For the text-containing cell, return its midpoint in [X, Y] coordinate format. 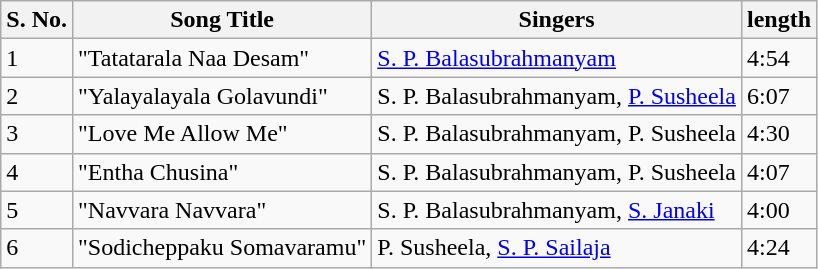
Song Title [222, 20]
S. No. [37, 20]
"Tatatarala Naa Desam" [222, 58]
"Yalayalayala Golavundi" [222, 96]
"Entha Chusina" [222, 172]
4:30 [778, 134]
4:24 [778, 248]
1 [37, 58]
"Sodicheppaku Somavaramu" [222, 248]
P. Susheela, S. P. Sailaja [557, 248]
Singers [557, 20]
"Love Me Allow Me" [222, 134]
S. P. Balasubrahmanyam, S. Janaki [557, 210]
length [778, 20]
"Navvara Navvara" [222, 210]
2 [37, 96]
4:00 [778, 210]
6 [37, 248]
4 [37, 172]
3 [37, 134]
5 [37, 210]
S. P. Balasubrahmanyam [557, 58]
4:54 [778, 58]
6:07 [778, 96]
4:07 [778, 172]
